Locate the cell with the specified text and output its (X, Y) center coordinate. 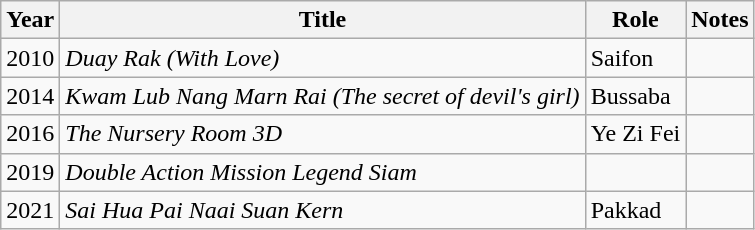
Ye Zi Fei (636, 134)
Notes (720, 20)
Year (30, 20)
2021 (30, 210)
2010 (30, 58)
2014 (30, 96)
Pakkad (636, 210)
2019 (30, 172)
Role (636, 20)
Duay Rak (With Love) (322, 58)
Double Action Mission Legend Siam (322, 172)
Kwam Lub Nang Marn Rai (The secret of devil's girl) (322, 96)
2016 (30, 134)
Sai Hua Pai Naai Suan Kern (322, 210)
Bussaba (636, 96)
The Nursery Room 3D (322, 134)
Saifon (636, 58)
Title (322, 20)
